Determine the (x, y) coordinate at the center of the cell enclosing the given text.  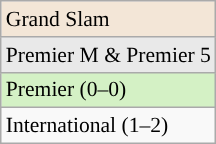
Grand Slam (108, 19)
International (1–2) (108, 126)
Premier (0–0) (108, 90)
Premier M & Premier 5 (108, 55)
